Scan for the cell matching the given text and deliver its [x, y] coordinate at center. 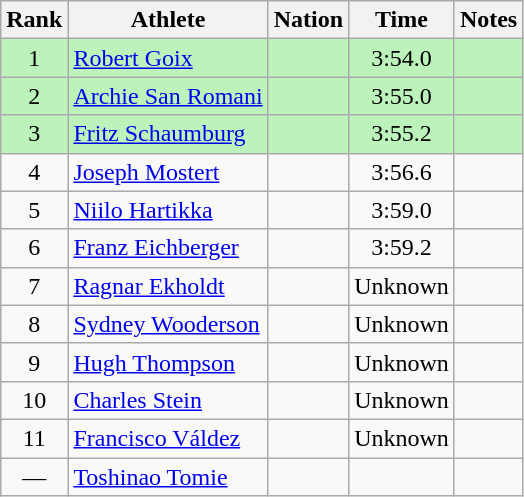
Charles Stein [168, 400]
10 [34, 400]
5 [34, 210]
Hugh Thompson [168, 362]
8 [34, 324]
Notes [488, 20]
3:54.0 [402, 58]
Francisco Váldez [168, 438]
3:55.2 [402, 134]
6 [34, 248]
2 [34, 96]
9 [34, 362]
Fritz Schaumburg [168, 134]
Nation [308, 20]
Archie San Romani [168, 96]
3:56.6 [402, 172]
4 [34, 172]
3:59.0 [402, 210]
Niilo Hartikka [168, 210]
Athlete [168, 20]
3:59.2 [402, 248]
11 [34, 438]
Joseph Mostert [168, 172]
1 [34, 58]
3:55.0 [402, 96]
Ragnar Ekholdt [168, 286]
Rank [34, 20]
Toshinao Tomie [168, 477]
— [34, 477]
Time [402, 20]
Sydney Wooderson [168, 324]
Robert Goix [168, 58]
Franz Eichberger [168, 248]
7 [34, 286]
3 [34, 134]
